Determine the [x, y] coordinate at the center of the cell enclosing the given text.  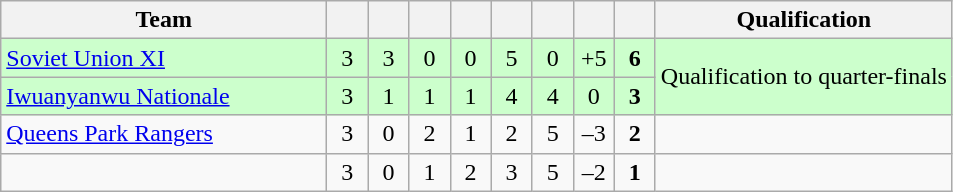
Qualification [804, 20]
Iwuanyanwu Nationale [164, 96]
Queens Park Rangers [164, 134]
Soviet Union XI [164, 58]
Qualification to quarter-finals [804, 77]
–3 [594, 134]
–2 [594, 172]
6 [634, 58]
Team [164, 20]
+5 [594, 58]
